Pinpoint the cell where the given text exists, returning its [X, Y] midpoint coordinate. 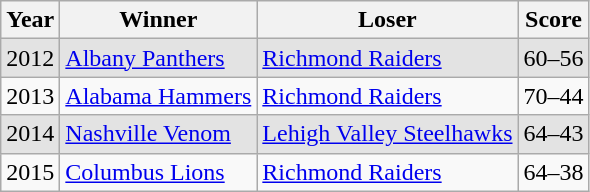
64–38 [554, 172]
70–44 [554, 96]
2012 [30, 58]
Score [554, 20]
Lehigh Valley Steelhawks [388, 134]
Loser [388, 20]
Albany Panthers [158, 58]
2014 [30, 134]
64–43 [554, 134]
Year [30, 20]
2015 [30, 172]
60–56 [554, 58]
Nashville Venom [158, 134]
Columbus Lions [158, 172]
Winner [158, 20]
Alabama Hammers [158, 96]
2013 [30, 96]
